Locate the cell with the specified text and output its [x, y] center coordinate. 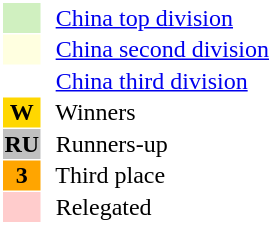
China third division [156, 81]
China second division [156, 49]
Runners-up [156, 144]
3 [22, 175]
RU [22, 144]
W [22, 113]
Winners [156, 113]
Relegated [156, 207]
Third place [156, 175]
China top division [156, 18]
